Pinpoint the cell where the given text exists, returning its (X, Y) midpoint coordinate. 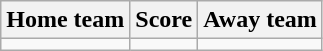
Score (164, 20)
Home team (66, 20)
Away team (260, 20)
